Return (X, Y) of the center of cell containing provided text 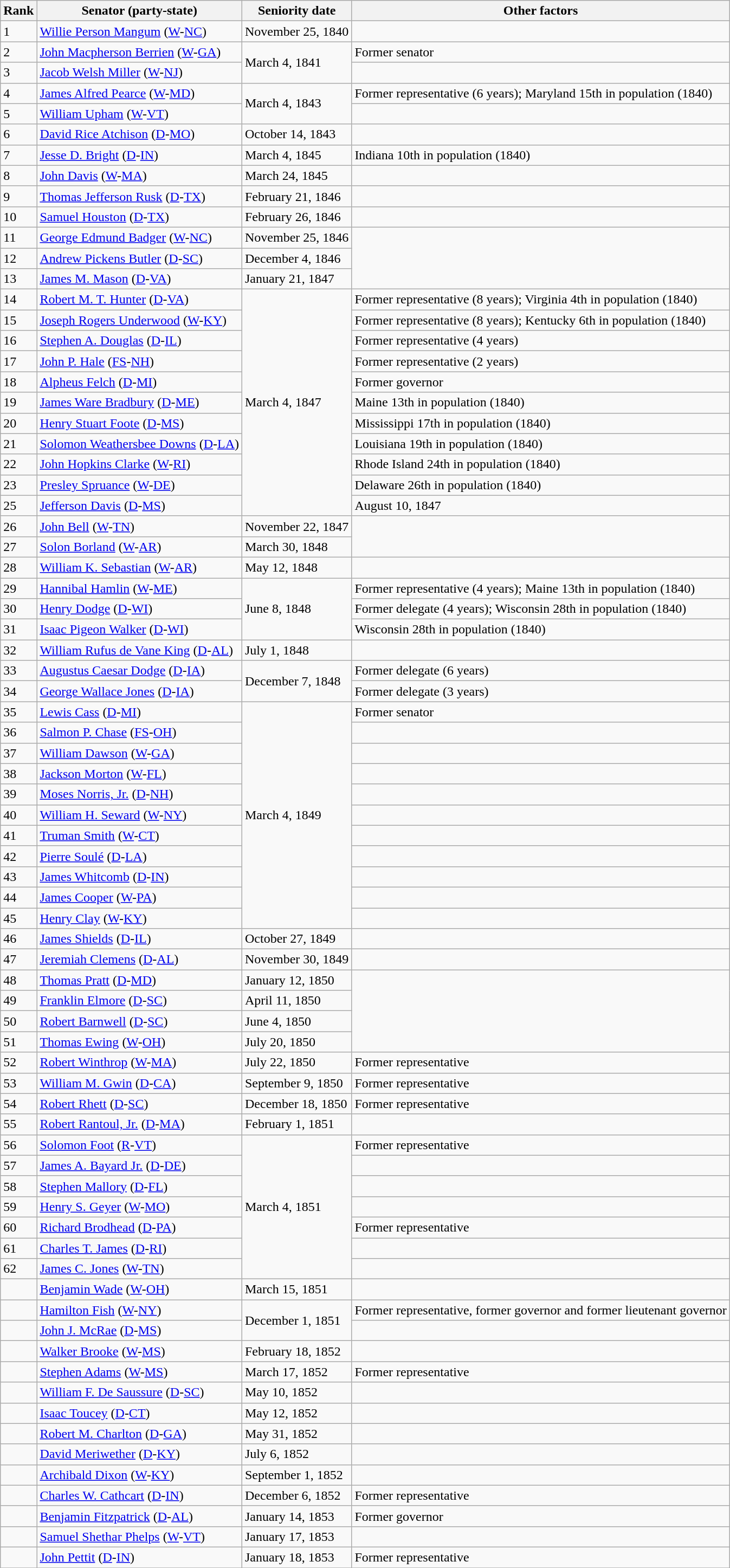
Walker Brooke (W-MS) (140, 1351)
Truman Smith (W-CT) (140, 835)
Other factors (541, 11)
Rank (18, 11)
Wisconsin 28th in population (1840) (541, 630)
Jeremiah Clemens (D-AL) (140, 960)
November 25, 1846 (296, 237)
Benjamin Fitzpatrick (D-AL) (140, 1516)
William Dawson (W-GA) (140, 753)
Hannibal Hamlin (W-ME) (140, 588)
56 (18, 1145)
August 10, 1847 (541, 506)
December 4, 1846 (296, 258)
James Shields (D-IL) (140, 939)
Isaac Pigeon Walker (D-WI) (140, 630)
July 1, 1848 (296, 650)
February 1, 1851 (296, 1124)
34 (18, 691)
James Ware Bradbury (D-ME) (140, 403)
Archibald Dixon (W-KY) (140, 1475)
Benjamin Wade (W-OH) (140, 1290)
60 (18, 1227)
38 (18, 774)
Indiana 10th in population (1840) (541, 155)
Samuel Shethar Phelps (W-VT) (140, 1537)
37 (18, 753)
Former representative (2 years) (541, 361)
March 4, 1843 (296, 103)
Jefferson Davis (D-MS) (140, 506)
March 4, 1849 (296, 815)
20 (18, 423)
Pierre Soulé (D-LA) (140, 856)
Former representative (8 years); Kentucky 6th in population (1840) (541, 320)
Salmon P. Chase (FS-OH) (140, 733)
8 (18, 176)
February 18, 1852 (296, 1351)
16 (18, 341)
Augustus Caesar Dodge (D-IA) (140, 671)
13 (18, 279)
July 6, 1852 (296, 1454)
Robert Barnwell (D-SC) (140, 1021)
Alpheus Felch (D-MI) (140, 382)
17 (18, 361)
27 (18, 547)
58 (18, 1186)
45 (18, 918)
March 4, 1841 (296, 62)
31 (18, 630)
Franklin Elmore (D-SC) (140, 1001)
January 18, 1853 (296, 1557)
October 14, 1843 (296, 134)
Solon Borland (W-AR) (140, 547)
Former representative (8 years); Virginia 4th in population (1840) (541, 300)
William K. Sebastian (W-AR) (140, 567)
November 25, 1840 (296, 31)
Senator (party-state) (140, 11)
Richard Brodhead (D-PA) (140, 1227)
September 1, 1852 (296, 1475)
November 22, 1847 (296, 526)
December 6, 1852 (296, 1495)
James Cooper (W-PA) (140, 897)
Jackson Morton (W-FL) (140, 774)
May 31, 1852 (296, 1434)
December 1, 1851 (296, 1320)
5 (18, 114)
April 11, 1850 (296, 1001)
30 (18, 609)
William F. De Saussure (D-SC) (140, 1392)
March 30, 1848 (296, 547)
February 26, 1846 (296, 217)
Solomon Foot (R-VT) (140, 1145)
James M. Mason (D-VA) (140, 279)
14 (18, 300)
39 (18, 794)
Charles T. James (D-RI) (140, 1248)
50 (18, 1021)
John J. McRae (D-MS) (140, 1331)
7 (18, 155)
46 (18, 939)
John Macpherson Berrien (W-GA) (140, 52)
Robert Winthrop (W-MA) (140, 1062)
October 27, 1849 (296, 939)
Louisiana 19th in population (1840) (541, 444)
Henry Dodge (D-WI) (140, 609)
Robert Rantoul, Jr. (D-MA) (140, 1124)
29 (18, 588)
July 20, 1850 (296, 1042)
May 10, 1852 (296, 1392)
9 (18, 196)
Former representative, former governor and former lieutenant governor (541, 1310)
William M. Gwin (D-CA) (140, 1083)
David Meriwether (D-KY) (140, 1454)
Willie Person Mangum (W-NC) (140, 31)
Former representative (4 years); Maine 13th in population (1840) (541, 588)
41 (18, 835)
James C. Jones (W-TN) (140, 1269)
March 4, 1845 (296, 155)
61 (18, 1248)
4 (18, 93)
Robert Rhett (D-SC) (140, 1104)
26 (18, 526)
Stephen A. Douglas (D-IL) (140, 341)
March 24, 1845 (296, 176)
Former representative (6 years); Maryland 15th in population (1840) (541, 93)
19 (18, 403)
10 (18, 217)
Hamilton Fish (W-NY) (140, 1310)
Joseph Rogers Underwood (W-KY) (140, 320)
Presley Spruance (W-DE) (140, 485)
June 8, 1848 (296, 608)
Stephen Mallory (D-FL) (140, 1186)
June 4, 1850 (296, 1021)
Thomas Jefferson Rusk (D-TX) (140, 196)
May 12, 1848 (296, 567)
March 15, 1851 (296, 1290)
52 (18, 1062)
48 (18, 980)
John Davis (W-MA) (140, 176)
6 (18, 134)
Jacob Welsh Miller (W-NJ) (140, 73)
53 (18, 1083)
Robert M. Charlton (D-GA) (140, 1434)
21 (18, 444)
11 (18, 237)
Jesse D. Bright (D-IN) (140, 155)
December 18, 1850 (296, 1104)
Henry S. Geyer (W-MO) (140, 1207)
51 (18, 1042)
David Rice Atchison (D-MO) (140, 134)
March 17, 1852 (296, 1372)
William Rufus de Vane King (D-AL) (140, 650)
28 (18, 567)
47 (18, 960)
Samuel Houston (D-TX) (140, 217)
23 (18, 485)
33 (18, 671)
40 (18, 815)
57 (18, 1165)
Former delegate (3 years) (541, 691)
Former delegate (6 years) (541, 671)
George Edmund Badger (W-NC) (140, 237)
March 4, 1851 (296, 1207)
59 (18, 1207)
3 (18, 73)
Stephen Adams (W-MS) (140, 1372)
January 12, 1850 (296, 980)
John Hopkins Clarke (W-RI) (140, 464)
Thomas Ewing (W-OH) (140, 1042)
February 21, 1846 (296, 196)
January 14, 1853 (296, 1516)
John Bell (W-TN) (140, 526)
18 (18, 382)
42 (18, 856)
September 9, 1850 (296, 1083)
Andrew Pickens Butler (D-SC) (140, 258)
William H. Seward (W-NY) (140, 815)
12 (18, 258)
25 (18, 506)
22 (18, 464)
Former representative (4 years) (541, 341)
John P. Hale (FS-NH) (140, 361)
Maine 13th in population (1840) (541, 403)
Charles W. Cathcart (D-IN) (140, 1495)
May 12, 1852 (296, 1413)
Rhode Island 24th in population (1840) (541, 464)
Delaware 26th in population (1840) (541, 485)
32 (18, 650)
January 17, 1853 (296, 1537)
62 (18, 1269)
Seniority date (296, 11)
July 22, 1850 (296, 1062)
Mississippi 17th in population (1840) (541, 423)
James A. Bayard Jr. (D-DE) (140, 1165)
2 (18, 52)
36 (18, 733)
John Pettit (D-IN) (140, 1557)
Moses Norris, Jr. (D-NH) (140, 794)
1 (18, 31)
44 (18, 897)
January 21, 1847 (296, 279)
Henry Stuart Foote (D-MS) (140, 423)
15 (18, 320)
49 (18, 1001)
Solomon Weathersbee Downs (D-LA) (140, 444)
Former delegate (4 years); Wisconsin 28th in population (1840) (541, 609)
Robert M. T. Hunter (D-VA) (140, 300)
December 7, 1848 (296, 681)
Lewis Cass (D-MI) (140, 712)
43 (18, 877)
55 (18, 1124)
54 (18, 1104)
Isaac Toucey (D-CT) (140, 1413)
November 30, 1849 (296, 960)
James Alfred Pearce (W-MD) (140, 93)
Thomas Pratt (D-MD) (140, 980)
Henry Clay (W-KY) (140, 918)
William Upham (W-VT) (140, 114)
March 4, 1847 (296, 403)
George Wallace Jones (D-IA) (140, 691)
James Whitcomb (D-IN) (140, 877)
35 (18, 712)
